Locate the cell with the specified text and output its (x, y) center coordinate. 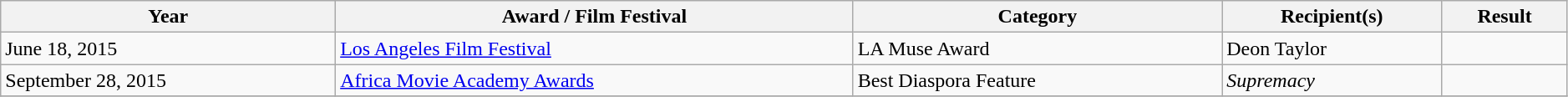
September 28, 2015 (169, 80)
Category (1038, 17)
Result (1505, 17)
Africa Movie Academy Awards (595, 80)
June 18, 2015 (169, 48)
LA Muse Award (1038, 48)
Year (169, 17)
Recipient(s) (1332, 17)
Deon Taylor (1332, 48)
Los Angeles Film Festival (595, 48)
Best Diaspora Feature (1038, 80)
Award / Film Festival (595, 17)
Supremacy (1332, 80)
